Provide the (X, Y) coordinate of the cell's center where the given text is located.  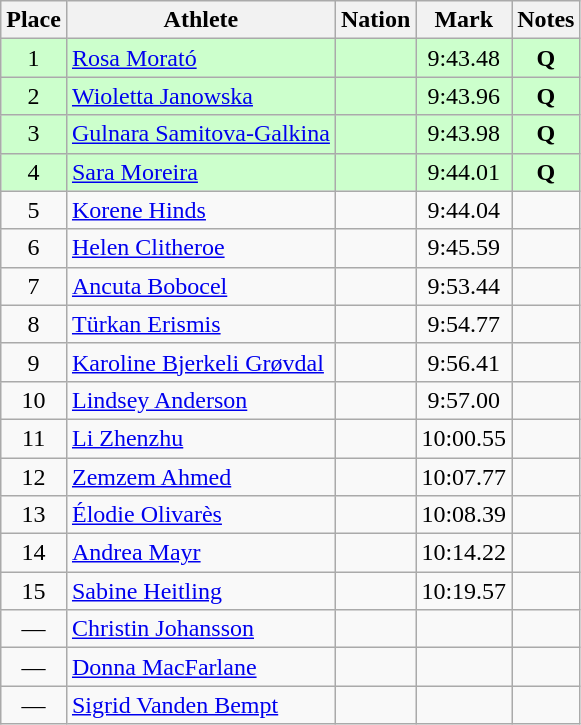
Andrea Mayr (200, 553)
10 (34, 400)
Lindsey Anderson (200, 400)
Sabine Heitling (200, 591)
1 (34, 58)
10:07.77 (464, 477)
3 (34, 134)
9:44.04 (464, 210)
10:00.55 (464, 438)
2 (34, 96)
Place (34, 20)
Helen Clitheroe (200, 248)
9:43.98 (464, 134)
Karoline Bjerkeli Grøvdal (200, 362)
Li Zhenzhu (200, 438)
Donna MacFarlane (200, 667)
9:57.00 (464, 400)
Gulnara Samitova-Galkina (200, 134)
Korene Hinds (200, 210)
9:43.96 (464, 96)
Türkan Erismis (200, 324)
Élodie Olivarès (200, 515)
Wioletta Janowska (200, 96)
9:45.59 (464, 248)
Notes (546, 20)
10:14.22 (464, 553)
9:44.01 (464, 172)
9:53.44 (464, 286)
Christin Johansson (200, 629)
10:19.57 (464, 591)
14 (34, 553)
6 (34, 248)
Rosa Morató (200, 58)
Sara Moreira (200, 172)
10:08.39 (464, 515)
Athlete (200, 20)
Zemzem Ahmed (200, 477)
9:43.48 (464, 58)
15 (34, 591)
Ancuta Bobocel (200, 286)
9:54.77 (464, 324)
5 (34, 210)
Nation (375, 20)
9 (34, 362)
9:56.41 (464, 362)
Sigrid Vanden Bempt (200, 705)
Mark (464, 20)
7 (34, 286)
12 (34, 477)
13 (34, 515)
8 (34, 324)
4 (34, 172)
11 (34, 438)
